From the cell containing the given text, extract its center point as [x, y] coordinate. 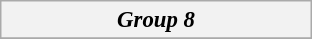
Group 8 [156, 20]
